From the cell containing the given text, extract its center point as [x, y] coordinate. 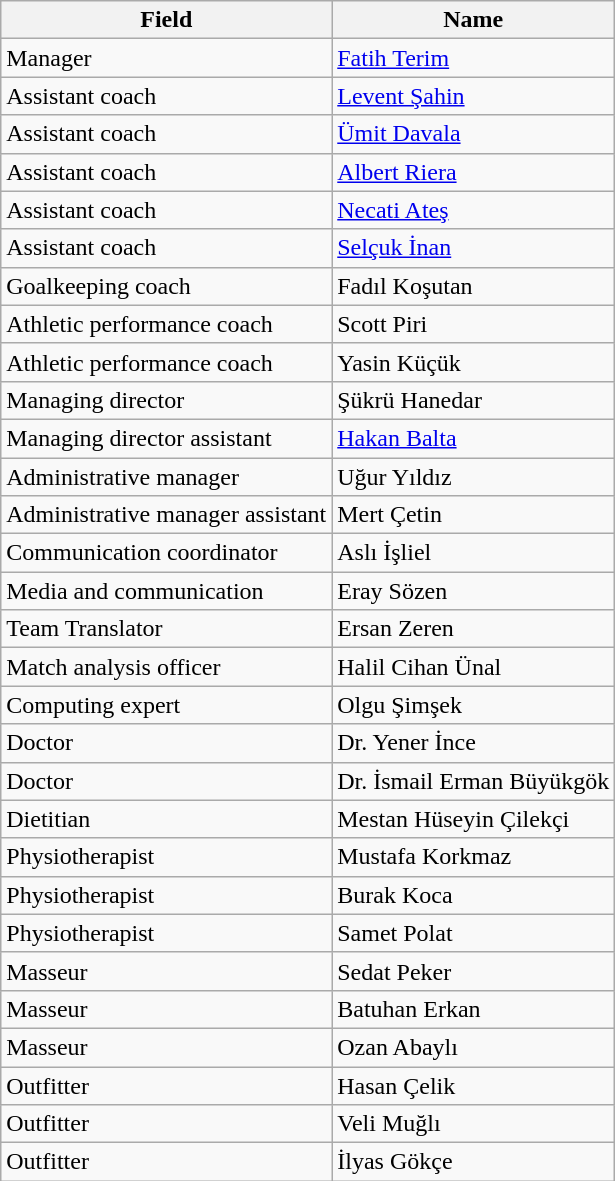
Burak Koca [474, 895]
Eray Sözen [474, 591]
Uğur Yıldız [474, 477]
Sedat Peker [474, 971]
Managing director [166, 400]
Fadıl Koşutan [474, 286]
Hasan Çelik [474, 1085]
Computing expert [166, 705]
Yasin Küçük [474, 362]
Managing director assistant [166, 438]
Albert Riera [474, 172]
Name [474, 20]
Olgu Şimşek [474, 705]
Field [166, 20]
Aslı İşliel [474, 553]
Batuhan Erkan [474, 1009]
Samet Polat [474, 933]
Media and communication [166, 591]
Fatih Terim [474, 58]
Dr. İsmail Erman Büyükgök [474, 781]
Team Translator [166, 629]
Ersan Zeren [474, 629]
Dietitian [166, 819]
Administrative manager assistant [166, 515]
Mestan Hüseyin Çilekçi [474, 819]
Dr. Yener İnce [474, 743]
Selçuk İnan [474, 248]
Scott Piri [474, 324]
Ozan Abaylı [474, 1047]
Hakan Balta [474, 438]
Halil Cihan Ünal [474, 667]
Levent Şahin [474, 96]
Mustafa Korkmaz [474, 857]
Necati Ateş [474, 210]
Communication coordinator [166, 553]
Match analysis officer [166, 667]
Administrative manager [166, 477]
Şükrü Hanedar [474, 400]
Mert Çetin [474, 515]
İlyas Gökçe [474, 1162]
Goalkeeping coach [166, 286]
Ümit Davala [474, 134]
Manager [166, 58]
Veli Muğlı [474, 1124]
